Search for the cell housing the specified text and yield its (X, Y) center coordinate. 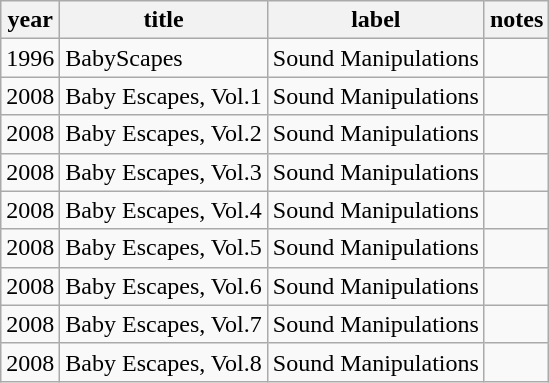
Baby Escapes, Vol.1 (164, 96)
Baby Escapes, Vol.5 (164, 248)
Baby Escapes, Vol.6 (164, 286)
Baby Escapes, Vol.8 (164, 362)
label (376, 20)
year (30, 20)
Baby Escapes, Vol.7 (164, 324)
Baby Escapes, Vol.2 (164, 134)
title (164, 20)
Baby Escapes, Vol.4 (164, 210)
Baby Escapes, Vol.3 (164, 172)
BabyScapes (164, 58)
notes (516, 20)
1996 (30, 58)
